Find where the given text appears and provide that cell's center as [x, y] coordinate. 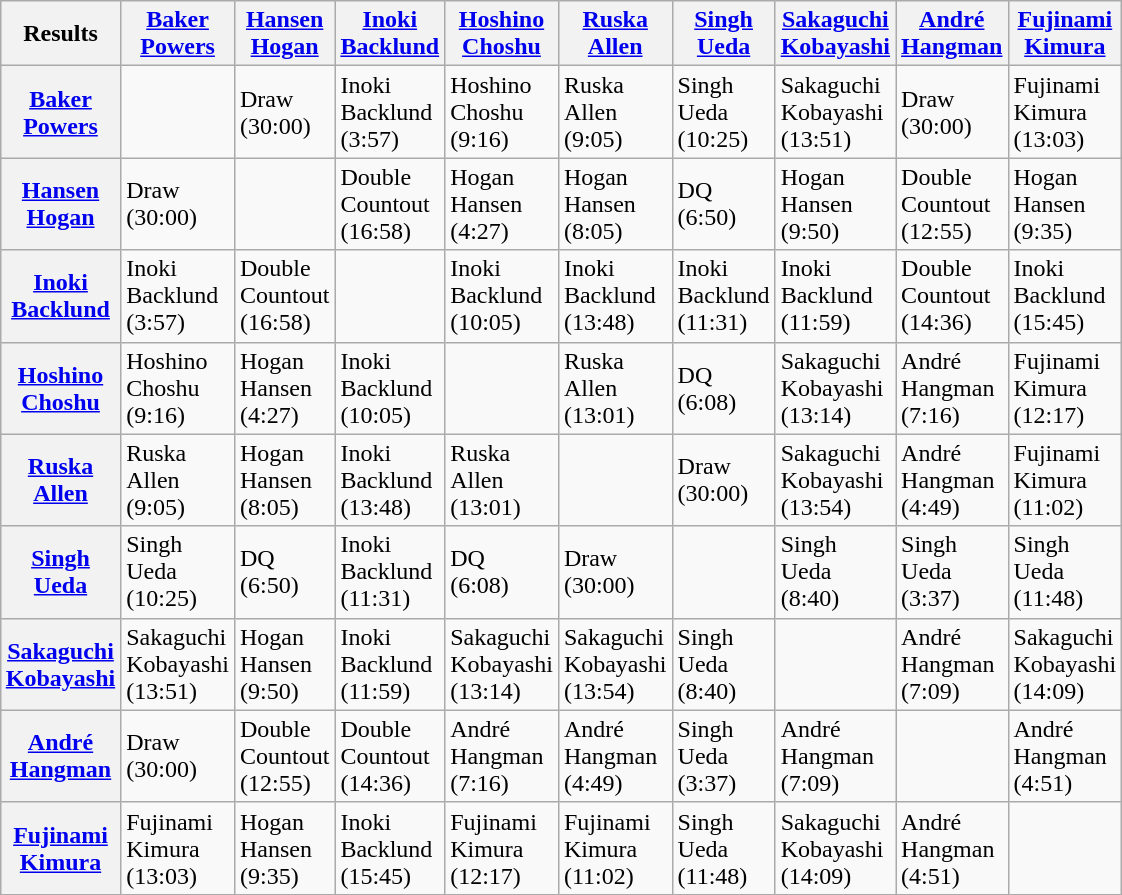
Results [60, 34]
